Provide the [x, y] coordinate of the cell's center where the given text is located.  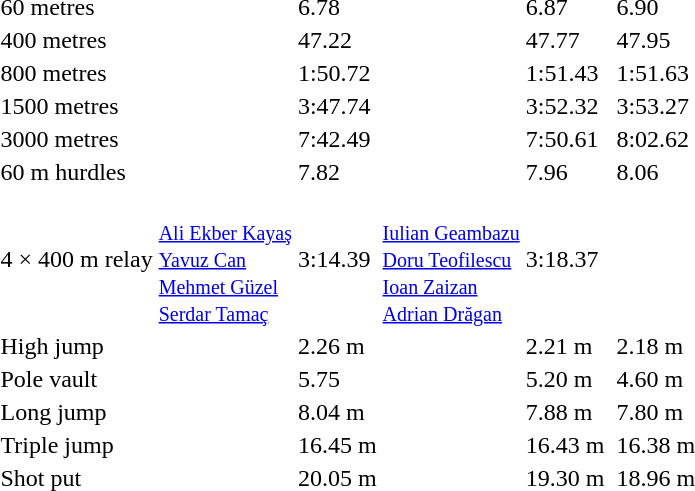
3:14.39 [337, 259]
3:47.74 [337, 106]
47.77 [565, 40]
16.45 m [337, 445]
Ali Ekber KayaşYavuz CanMehmet GüzelSerdar Tamaç [225, 259]
5.20 m [565, 379]
Iulian GeambazuDoru TeofilescuIoan ZaizanAdrian Drăgan [451, 259]
7.82 [337, 172]
1:51.43 [565, 73]
2.26 m [337, 346]
47.22 [337, 40]
2.21 m [565, 346]
8.04 m [337, 412]
1:50.72 [337, 73]
7:42.49 [337, 139]
7.96 [565, 172]
3:52.32 [565, 106]
16.43 m [565, 445]
7:50.61 [565, 139]
3:18.37 [565, 259]
5.75 [337, 379]
7.88 m [565, 412]
